Search for the cell housing the specified text and yield its [x, y] center coordinate. 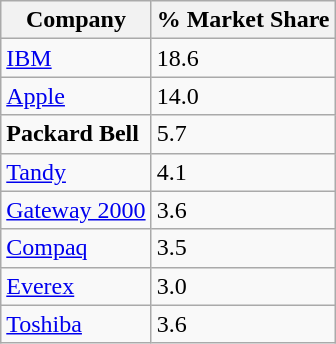
Apple [76, 96]
% Market Share [243, 20]
Tandy [76, 172]
Gateway 2000 [76, 210]
3.5 [243, 248]
4.1 [243, 172]
Packard Bell [76, 134]
IBM [76, 58]
Company [76, 20]
18.6 [243, 58]
Everex [76, 286]
Compaq [76, 248]
Toshiba [76, 324]
5.7 [243, 134]
14.0 [243, 96]
3.0 [243, 286]
